Return [X, Y] of the center of cell containing provided text 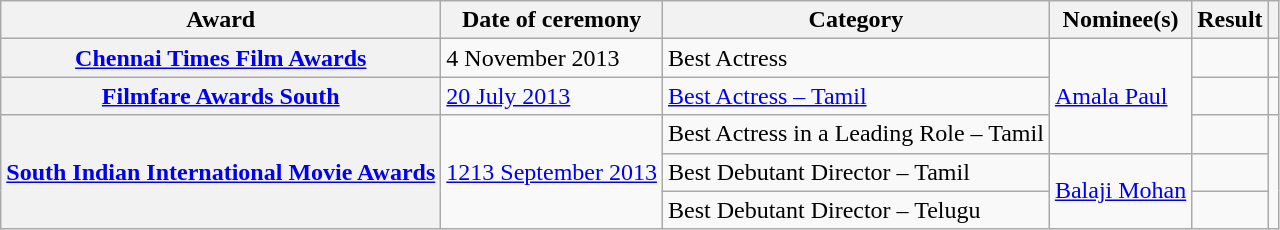
Date of ceremony [552, 20]
4 November 2013 [552, 58]
Best Actress – Tamil [856, 96]
Filmfare Awards South [221, 96]
Amala Paul [1120, 96]
Best Debutant Director – Telugu [856, 210]
Nominee(s) [1120, 20]
Chennai Times Film Awards [221, 58]
20 July 2013 [552, 96]
Result [1230, 20]
Category [856, 20]
Award [221, 20]
Balaji Mohan [1120, 191]
Best Debutant Director – Tamil [856, 172]
Best Actress [856, 58]
South Indian International Movie Awards [221, 172]
Best Actress in a Leading Role – Tamil [856, 134]
1213 September 2013 [552, 172]
